Find where the given text appears and provide that cell's center as (X, Y) coordinate. 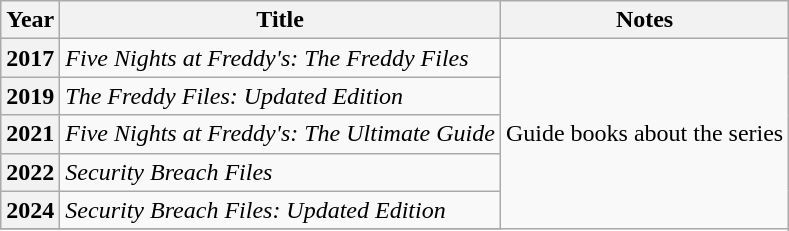
Title (280, 20)
Five Nights at Freddy's: The Freddy Files (280, 58)
2021 (30, 134)
Five Nights at Freddy's: The Ultimate Guide (280, 134)
The Freddy Files: Updated Edition (280, 96)
2022 (30, 172)
Security Breach Files: Updated Edition (280, 210)
Year (30, 20)
Security Breach Files (280, 172)
2017 (30, 58)
2019 (30, 96)
Guide books about the series (644, 134)
Notes (644, 20)
2024 (30, 210)
